Locate the cell with the specified text and output its (X, Y) center coordinate. 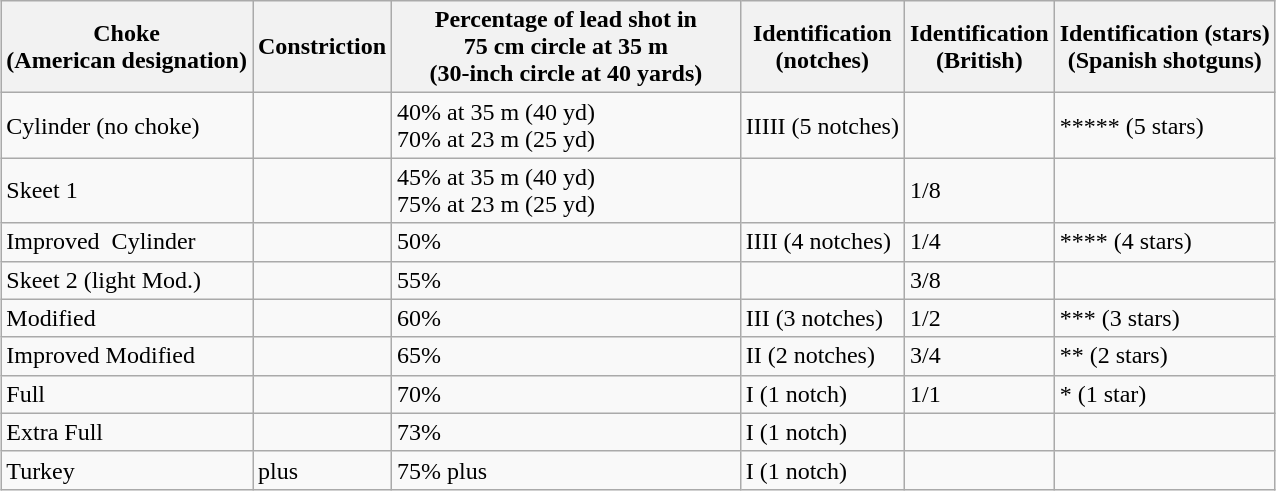
Skeet 1 (127, 190)
1/2 (979, 318)
Cylinder (no choke) (127, 126)
IIIII (5 notches) (822, 126)
*** (3 stars) (1164, 318)
Modified (127, 318)
1/1 (979, 394)
1/4 (979, 242)
40% at 35 m (40 yd) 70% at 23 m (25 yd) (566, 126)
75% plus (566, 470)
**** (4 stars) (1164, 242)
IIII (4 notches) (822, 242)
II (2 notches) (822, 356)
Constriction (322, 47)
***** (5 stars) (1164, 126)
55% (566, 280)
plus (322, 470)
* (1 star) (1164, 394)
Turkey (127, 470)
Improved Modified (127, 356)
Choke (American designation) (127, 47)
Skeet 2 (light Mod.) (127, 280)
3/4 (979, 356)
45% at 35 m (40 yd) 75% at 23 m (25 yd) (566, 190)
50% (566, 242)
Percentage of lead shot in 75 cm circle at 35 m(30-inch circle at 40 yards) (566, 47)
Identification (British) (979, 47)
Full (127, 394)
III (3 notches) (822, 318)
65% (566, 356)
1/8 (979, 190)
Identification (notches) (822, 47)
60% (566, 318)
70% (566, 394)
Identification (stars) (Spanish shotguns) (1164, 47)
73% (566, 432)
Improved Cylinder (127, 242)
3/8 (979, 280)
Extra Full (127, 432)
** (2 stars) (1164, 356)
